Search for the cell housing the specified text and yield its (x, y) center coordinate. 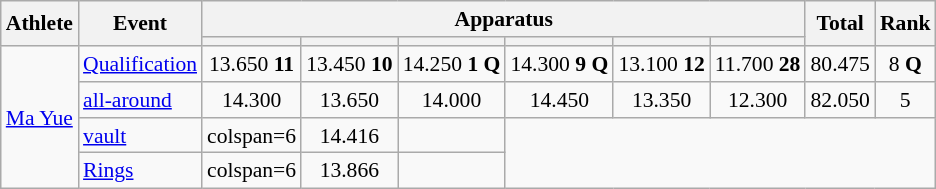
13.450 10 (349, 64)
Athlete (40, 24)
14.250 1 Q (452, 64)
Event (140, 24)
12.300 (758, 100)
14.300 (252, 100)
80.475 (840, 64)
14.416 (349, 136)
Apparatus (504, 19)
14.000 (452, 100)
Total (840, 24)
13.650 (349, 100)
8 Q (906, 64)
13.350 (661, 100)
13.100 12 (661, 64)
Ma Yue (40, 117)
82.050 (840, 100)
Rank (906, 24)
Rings (140, 171)
14.450 (559, 100)
5 (906, 100)
vault (140, 136)
11.700 28 (758, 64)
13.650 11 (252, 64)
all-around (140, 100)
Qualification (140, 64)
14.300 9 Q (559, 64)
13.866 (349, 171)
